Detect which cell encompasses the target text, then output its (x, y) center coordinate. 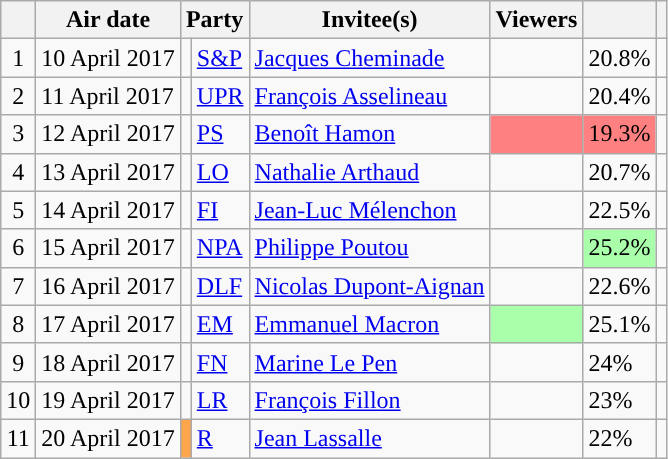
22.6% (620, 286)
20 April 2017 (108, 438)
24% (620, 362)
20.4% (620, 96)
9 (18, 362)
François Fillon (370, 400)
2 (18, 96)
17 April 2017 (108, 324)
Emmanuel Macron (370, 324)
13 April 2017 (108, 172)
LR (220, 400)
15 April 2017 (108, 248)
Air date (108, 20)
DLF (220, 286)
22% (620, 438)
Nathalie Arthaud (370, 172)
UPR (220, 96)
EM (220, 324)
3 (18, 134)
Nicolas Dupont-Aignan (370, 286)
16 April 2017 (108, 286)
23% (620, 400)
FN (220, 362)
12 April 2017 (108, 134)
20.8% (620, 58)
8 (18, 324)
NPA (220, 248)
Philippe Poutou (370, 248)
Jean-Luc Mélenchon (370, 210)
10 (18, 400)
5 (18, 210)
14 April 2017 (108, 210)
Marine Le Pen (370, 362)
19.3% (620, 134)
S&P (220, 58)
20.7% (620, 172)
Invitee(s) (370, 20)
19 April 2017 (108, 400)
FI (220, 210)
Benoît Hamon (370, 134)
7 (18, 286)
PS (220, 134)
Party (214, 20)
11 April 2017 (108, 96)
25.2% (620, 248)
R (220, 438)
Jacques Cheminade (370, 58)
Viewers (536, 20)
Jean Lassalle (370, 438)
25.1% (620, 324)
18 April 2017 (108, 362)
4 (18, 172)
22.5% (620, 210)
6 (18, 248)
François Asselineau (370, 96)
11 (18, 438)
1 (18, 58)
LO (220, 172)
10 April 2017 (108, 58)
